Scan for the cell matching the given text and deliver its [X, Y] coordinate at center. 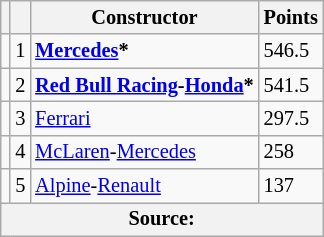
541.5 [291, 85]
Constructor [144, 17]
137 [291, 186]
Red Bull Racing-Honda* [144, 85]
Ferrari [144, 118]
258 [291, 152]
Alpine-Renault [144, 186]
Mercedes* [144, 51]
546.5 [291, 51]
McLaren-Mercedes [144, 152]
Source: [162, 219]
4 [20, 152]
Points [291, 17]
297.5 [291, 118]
2 [20, 85]
1 [20, 51]
5 [20, 186]
3 [20, 118]
